Search for the cell housing the specified text and yield its [X, Y] center coordinate. 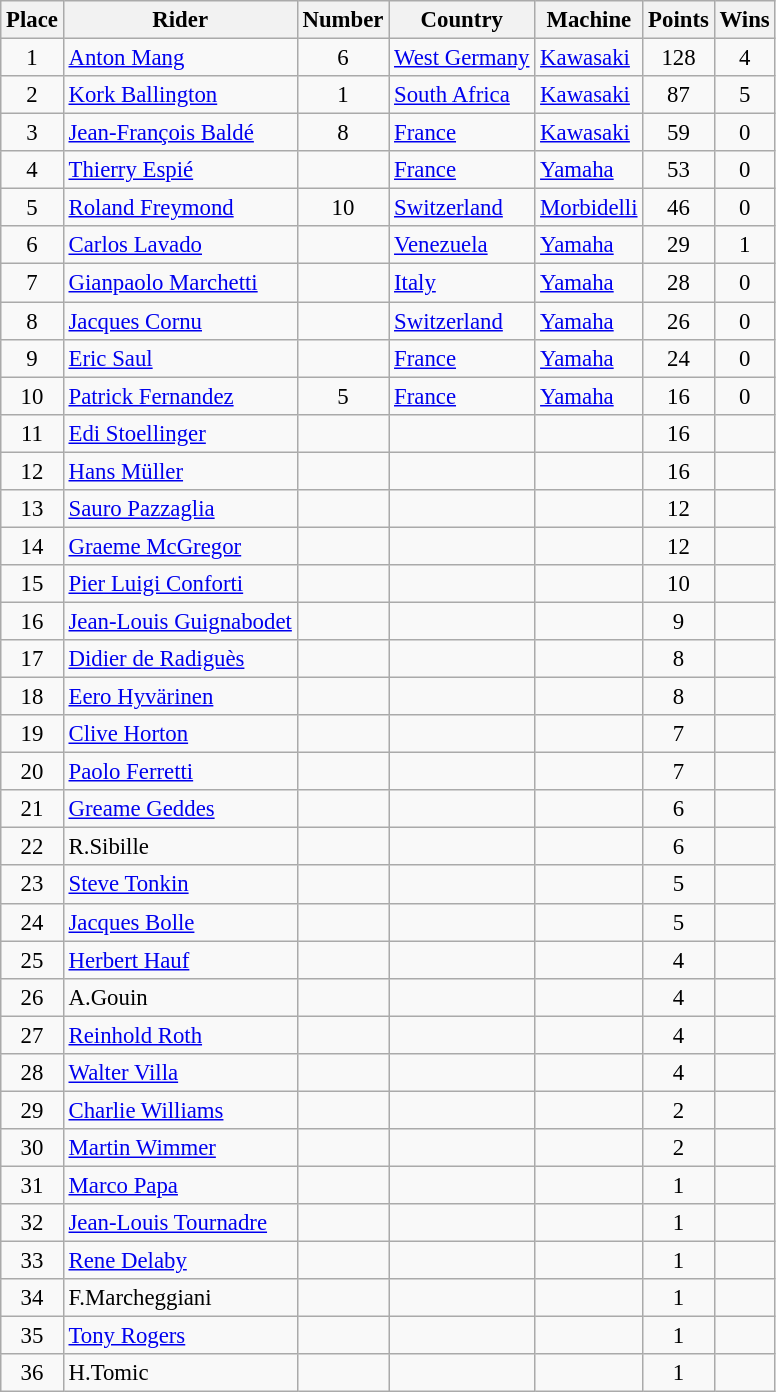
Jean-François Baldé [180, 133]
Gianpaolo Marchetti [180, 283]
33 [32, 1261]
27 [32, 1035]
22 [32, 847]
Clive Horton [180, 734]
87 [678, 95]
A.Gouin [180, 997]
35 [32, 1336]
46 [678, 208]
19 [32, 734]
Jacques Cornu [180, 321]
Anton Mang [180, 58]
128 [678, 58]
53 [678, 170]
Walter Villa [180, 1073]
Machine [589, 20]
Hans Müller [180, 471]
Jacques Bolle [180, 922]
23 [32, 885]
17 [32, 659]
Pier Luigi Conforti [180, 584]
36 [32, 1373]
59 [678, 133]
Number [343, 20]
Paolo Ferretti [180, 772]
Rene Delaby [180, 1261]
Charlie Williams [180, 1110]
Kork Ballington [180, 95]
Marco Papa [180, 1185]
Points [678, 20]
Patrick Fernandez [180, 396]
Morbidelli [589, 208]
15 [32, 584]
H.Tomic [180, 1373]
Carlos Lavado [180, 245]
F.Marcheggiani [180, 1298]
Eero Hyvärinen [180, 697]
25 [32, 960]
Reinhold Roth [180, 1035]
18 [32, 697]
14 [32, 546]
Country [462, 20]
West Germany [462, 58]
Rider [180, 20]
Didier de Radiguès [180, 659]
3 [32, 133]
Tony Rogers [180, 1336]
Greame Geddes [180, 809]
Steve Tonkin [180, 885]
Martin Wimmer [180, 1148]
Eric Saul [180, 358]
Jean-Louis Tournadre [180, 1223]
13 [32, 509]
34 [32, 1298]
Place [32, 20]
Sauro Pazzaglia [180, 509]
11 [32, 433]
32 [32, 1223]
R.Sibille [180, 847]
Jean-Louis Guignabodet [180, 621]
Wins [744, 20]
Venezuela [462, 245]
Roland Freymond [180, 208]
Italy [462, 283]
21 [32, 809]
31 [32, 1185]
Thierry Espié [180, 170]
South Africa [462, 95]
Herbert Hauf [180, 960]
Graeme McGregor [180, 546]
30 [32, 1148]
20 [32, 772]
Edi Stoellinger [180, 433]
